Return the (x, y) coordinate for the center point of the cell that contains the specified text.  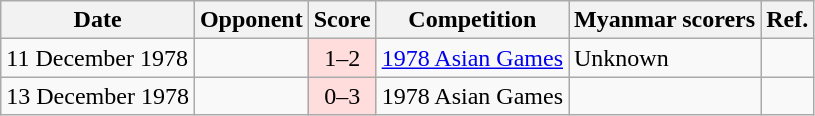
11 December 1978 (98, 58)
0–3 (342, 96)
Date (98, 20)
13 December 1978 (98, 96)
Opponent (251, 20)
Competition (472, 20)
Ref. (788, 20)
Unknown (664, 58)
Score (342, 20)
1–2 (342, 58)
Myanmar scorers (664, 20)
